Return the [x, y] coordinate for the center point of the cell that contains the specified text.  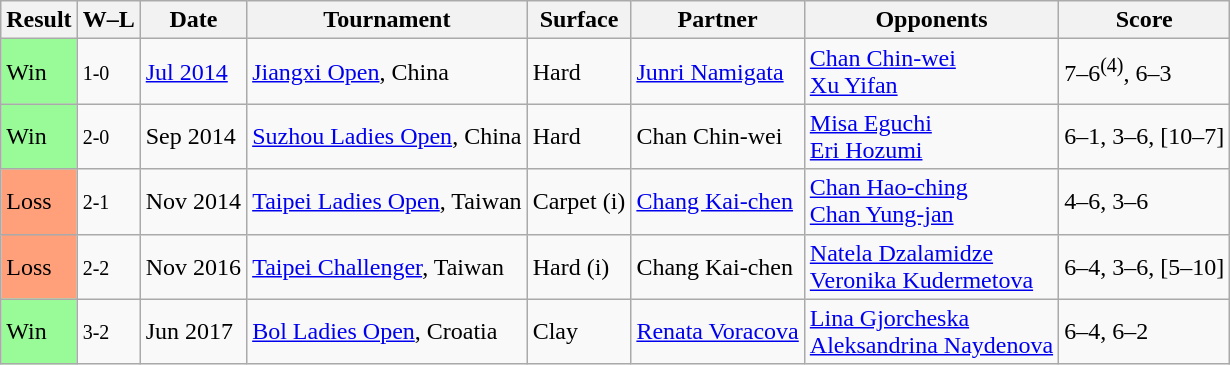
Chan Chin-wei Xu Yifan [931, 72]
Taipei Ladies Open, Taiwan [388, 202]
3-2 [108, 332]
Jun 2017 [193, 332]
2-1 [108, 202]
6–1, 3–6, [10–7] [1144, 136]
Nov 2016 [193, 266]
Opponents [931, 20]
6–4, 6–2 [1144, 332]
Chan Chin-wei [718, 136]
Jul 2014 [193, 72]
W–L [108, 20]
Surface [579, 20]
7–6(4), 6–3 [1144, 72]
Chan Hao-ching Chan Yung-jan [931, 202]
Tournament [388, 20]
Clay [579, 332]
2-0 [108, 136]
Score [1144, 20]
Renata Voracova [718, 332]
Result [39, 20]
Nov 2014 [193, 202]
Lina Gjorcheska Aleksandrina Naydenova [931, 332]
Jiangxi Open, China [388, 72]
Natela Dzalamidze Veronika Kudermetova [931, 266]
Sep 2014 [193, 136]
6–4, 3–6, [5–10] [1144, 266]
Bol Ladies Open, Croatia [388, 332]
2-2 [108, 266]
1-0 [108, 72]
Carpet (i) [579, 202]
Suzhou Ladies Open, China [388, 136]
Hard (i) [579, 266]
4–6, 3–6 [1144, 202]
Junri Namigata [718, 72]
Misa Eguchi Eri Hozumi [931, 136]
Taipei Challenger, Taiwan [388, 266]
Date [193, 20]
Partner [718, 20]
